Return the [x, y] coordinate for the center point of the cell that contains the specified text.  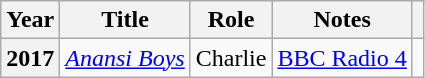
Anansi Boys [125, 58]
Notes [342, 20]
2017 [30, 58]
BBC Radio 4 [342, 58]
Charlie [231, 58]
Role [231, 20]
Year [30, 20]
Title [125, 20]
